Output the (x, y) coordinate of the center of the cell containing the given text.  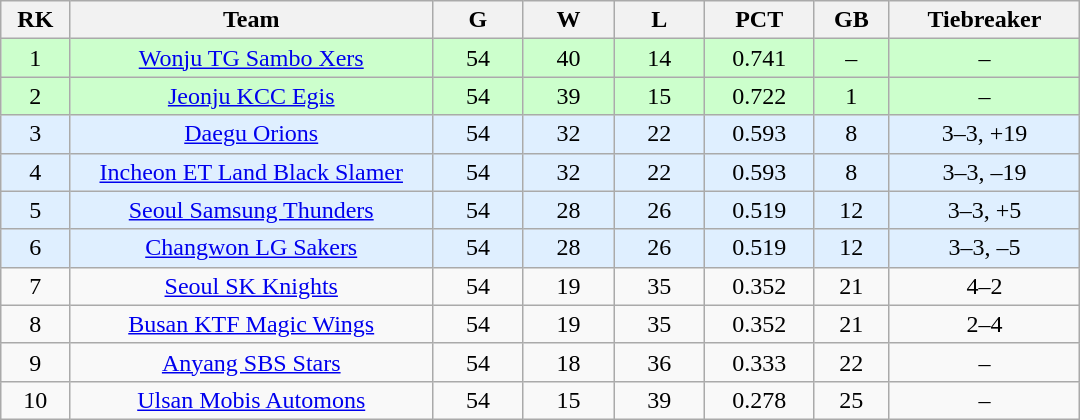
W (568, 20)
Team (252, 20)
Tiebreaker (984, 20)
6 (36, 248)
36 (660, 362)
Ulsan Mobis Automons (252, 400)
3–3, –5 (984, 248)
Changwon LG Sakers (252, 248)
0.333 (760, 362)
Jeonju KCC Egis (252, 96)
GB (852, 20)
5 (36, 210)
0.278 (760, 400)
14 (660, 58)
Wonju TG Sambo Xers (252, 58)
0.741 (760, 58)
Seoul SK Knights (252, 286)
9 (36, 362)
40 (568, 58)
2–4 (984, 324)
Daegu Orions (252, 134)
10 (36, 400)
4–2 (984, 286)
Anyang SBS Stars (252, 362)
7 (36, 286)
Busan KTF Magic Wings (252, 324)
18 (568, 362)
RK (36, 20)
25 (852, 400)
G (478, 20)
PCT (760, 20)
3–3, –19 (984, 172)
Incheon ET Land Black Slamer (252, 172)
3–3, +19 (984, 134)
L (660, 20)
3 (36, 134)
Seoul Samsung Thunders (252, 210)
2 (36, 96)
0.722 (760, 96)
3–3, +5 (984, 210)
4 (36, 172)
